Identify which cell holds the provided text, then report its (X, Y) central coordinate. 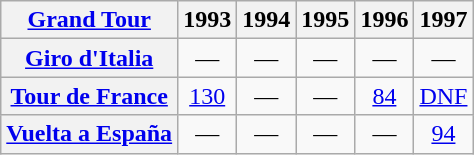
84 (384, 96)
Vuelta a España (90, 134)
1993 (208, 20)
1994 (266, 20)
DNF (444, 96)
Tour de France (90, 96)
130 (208, 96)
Grand Tour (90, 20)
94 (444, 134)
1995 (326, 20)
1997 (444, 20)
1996 (384, 20)
Giro d'Italia (90, 58)
